Return (x, y) of the center of cell containing provided text 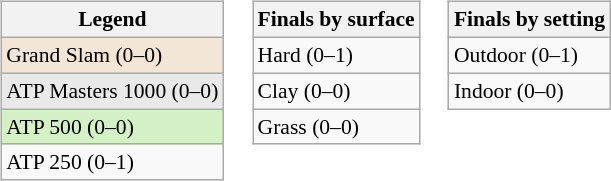
ATP 250 (0–1) (112, 162)
ATP 500 (0–0) (112, 127)
Clay (0–0) (336, 91)
Grand Slam (0–0) (112, 55)
Legend (112, 20)
Outdoor (0–1) (530, 55)
Indoor (0–0) (530, 91)
Finals by setting (530, 20)
Finals by surface (336, 20)
Hard (0–1) (336, 55)
Grass (0–0) (336, 127)
ATP Masters 1000 (0–0) (112, 91)
